Pinpoint the cell where the given text exists, returning its [x, y] midpoint coordinate. 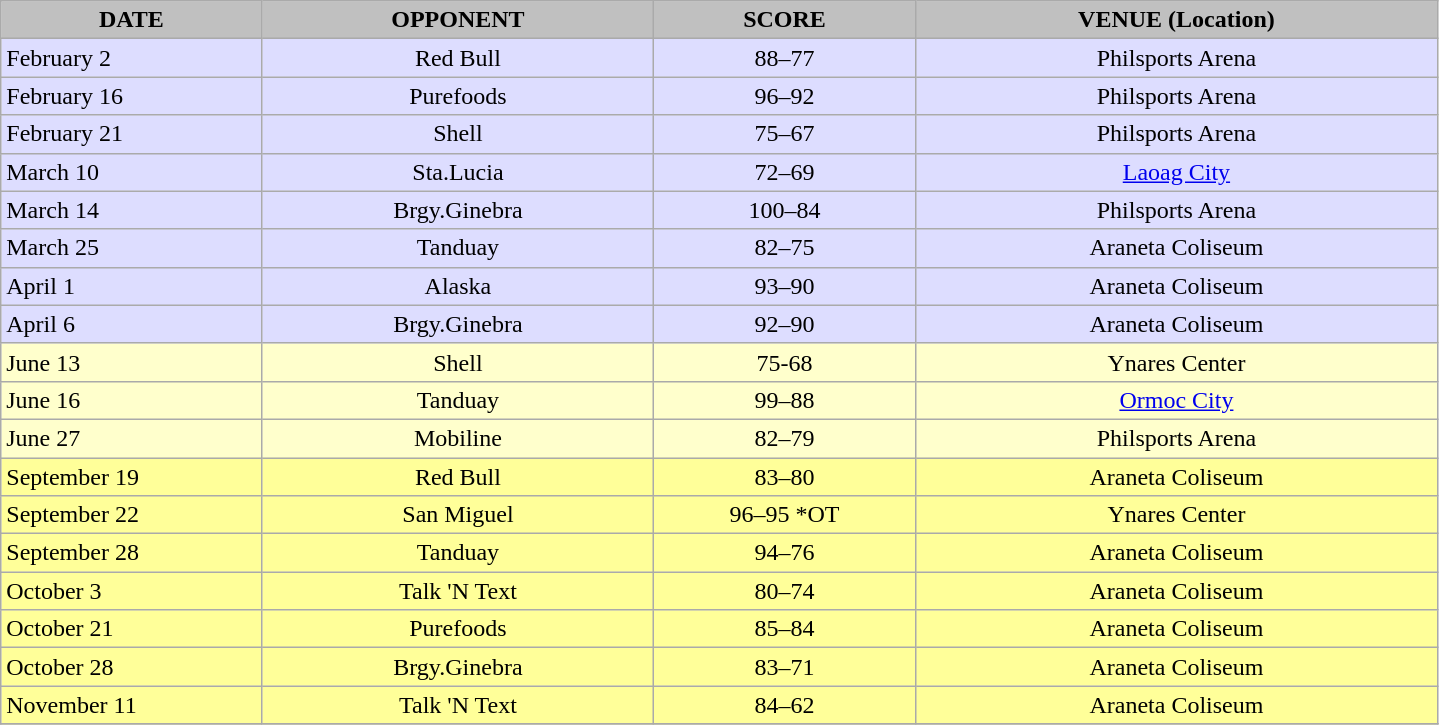
October 21 [132, 629]
88–77 [784, 58]
September 19 [132, 477]
83–71 [784, 667]
92–90 [784, 324]
April 1 [132, 286]
October 3 [132, 591]
San Miguel [458, 515]
SCORE [784, 20]
82–75 [784, 248]
VENUE (Location) [1176, 20]
October 28 [132, 667]
93–90 [784, 286]
Laoag City [1176, 172]
March 14 [132, 210]
OPPONENT [458, 20]
Sta.Lucia [458, 172]
March 10 [132, 172]
Mobiline [458, 438]
75–67 [784, 134]
June 16 [132, 400]
80–74 [784, 591]
75-68 [784, 362]
February 2 [132, 58]
November 11 [132, 705]
100–84 [784, 210]
June 13 [132, 362]
82–79 [784, 438]
June 27 [132, 438]
Ormoc City [1176, 400]
96–95 *OT [784, 515]
DATE [132, 20]
April 6 [132, 324]
99–88 [784, 400]
83–80 [784, 477]
March 25 [132, 248]
94–76 [784, 553]
September 22 [132, 515]
February 21 [132, 134]
February 16 [132, 96]
Alaska [458, 286]
September 28 [132, 553]
85–84 [784, 629]
72–69 [784, 172]
84–62 [784, 705]
96–92 [784, 96]
